Extract the (x, y) coordinate from the center of the cell holding the provided text.  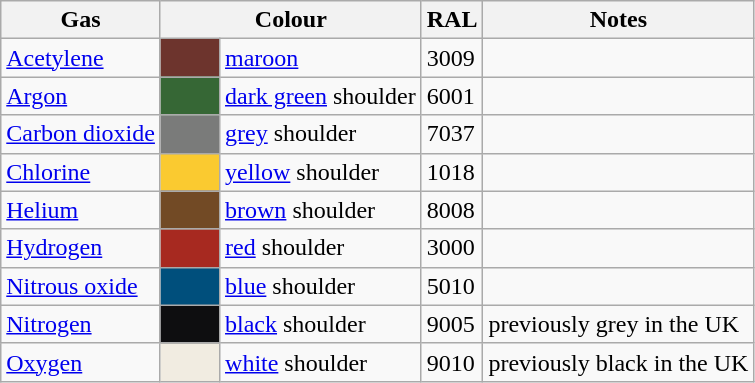
3000 (452, 248)
5010 (452, 286)
maroon (321, 58)
Carbon dioxide (81, 134)
7037 (452, 134)
brown shoulder (321, 210)
1018 (452, 172)
Hydrogen (81, 248)
Oxygen (81, 362)
previously grey in the UK (618, 324)
blue shoulder (321, 286)
Nitrous oxide (81, 286)
grey shoulder (321, 134)
dark green shoulder (321, 96)
white shoulder (321, 362)
8008 (452, 210)
RAL (452, 20)
9005 (452, 324)
Gas (81, 20)
6001 (452, 96)
previously black in the UK (618, 362)
black shoulder (321, 324)
Chlorine (81, 172)
Helium (81, 210)
yellow shoulder (321, 172)
Notes (618, 20)
Colour (290, 20)
Nitrogen (81, 324)
Acetylene (81, 58)
3009 (452, 58)
red shoulder (321, 248)
9010 (452, 362)
Argon (81, 96)
